For the text-containing cell, return its midpoint in (X, Y) coordinate format. 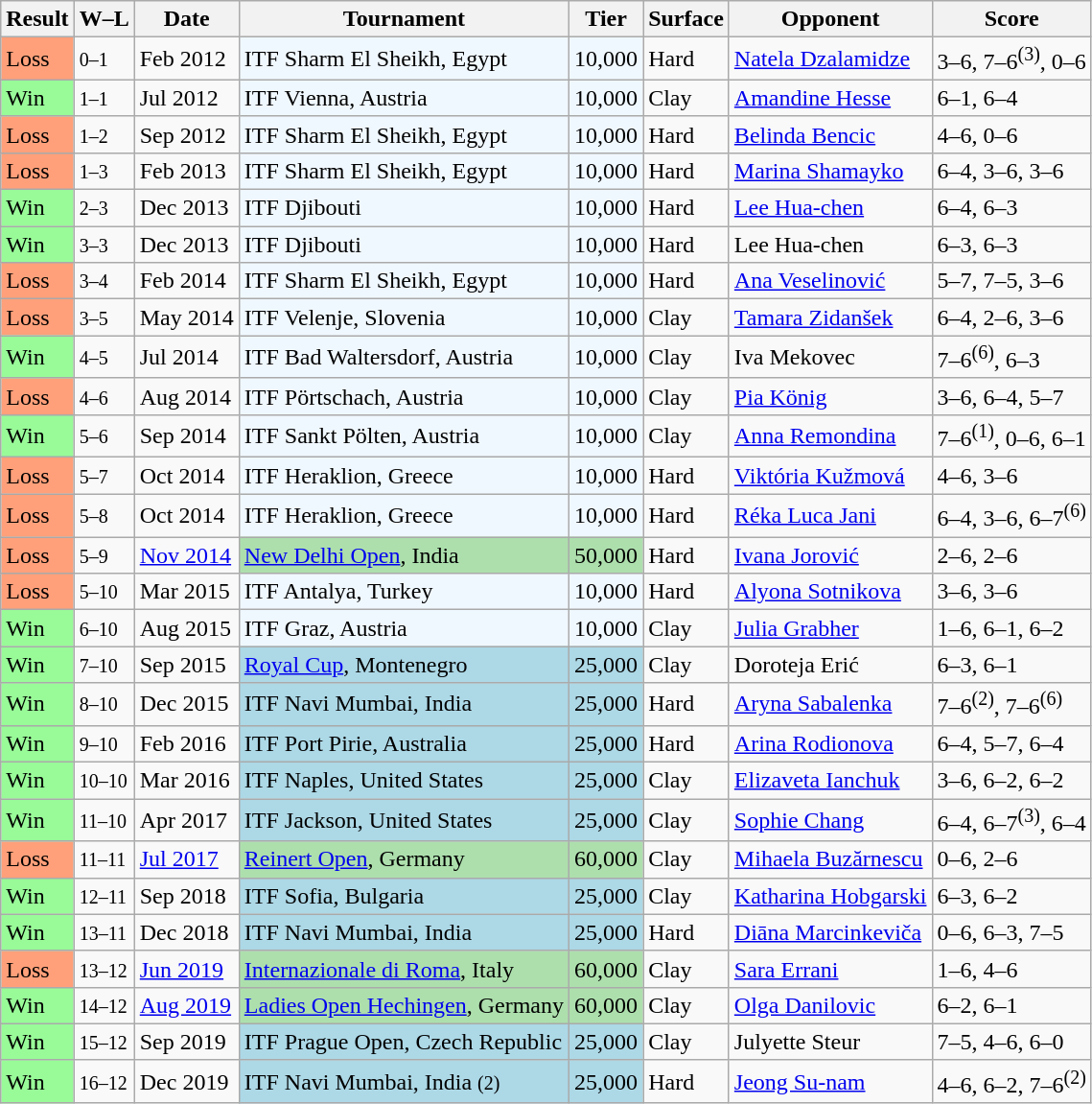
7–6(2), 7–6(6) (1011, 704)
Feb 2012 (186, 59)
ITF Prague Open, Czech Republic (404, 1042)
Apr 2017 (186, 821)
ITF Antalya, Turkey (404, 592)
Feb 2014 (186, 281)
Julia Grabher (830, 628)
Tamara Zidanšek (830, 317)
Reinert Open, Germany (404, 859)
Viktória Kužmová (830, 476)
Aryna Sabalenka (830, 704)
13–12 (104, 969)
Jun 2019 (186, 969)
Mihaela Buzărnescu (830, 859)
Sep 2015 (186, 665)
1–1 (104, 98)
9–10 (104, 743)
Royal Cup, Montenegro (404, 665)
ITF Port Pirie, Australia (404, 743)
Arina Rodionova (830, 743)
6–4, 3–6, 6–7(6) (1011, 516)
ITF Vienna, Austria (404, 98)
Amandine Hesse (830, 98)
Sep 2014 (186, 435)
Iva Mekovec (830, 357)
Réka Luca Jani (830, 516)
0–6, 6–3, 7–5 (1011, 932)
6–2, 6–1 (1011, 1005)
Katharina Hobgarski (830, 896)
Pia König (830, 396)
16–12 (104, 1082)
6–3, 6–2 (1011, 896)
Ivana Jorović (830, 555)
Jul 2017 (186, 859)
4–5 (104, 357)
50,000 (606, 555)
Elizaveta Ianchuk (830, 780)
5–7, 7–5, 3–6 (1011, 281)
3–6, 6–2, 6–2 (1011, 780)
Sep 2018 (186, 896)
7–6(1), 0–6, 6–1 (1011, 435)
1–6, 6–1, 6–2 (1011, 628)
Jul 2012 (186, 98)
Date (186, 19)
6–3, 6–3 (1011, 245)
ITF Jackson, United States (404, 821)
0–6, 2–6 (1011, 859)
Aug 2015 (186, 628)
ITF Naples, United States (404, 780)
May 2014 (186, 317)
ITF Pörtschach, Austria (404, 396)
4–6 (104, 396)
1–3 (104, 171)
ITF Bad Waltersdorf, Austria (404, 357)
6–4, 2–6, 3–6 (1011, 317)
10–10 (104, 780)
2–3 (104, 208)
ITF Sankt Pölten, Austria (404, 435)
Ana Veselinović (830, 281)
ITF Navi Mumbai, India (2) (404, 1082)
Diāna Marcinkeviča (830, 932)
11–11 (104, 859)
Marina Shamayko (830, 171)
5–8 (104, 516)
6–10 (104, 628)
6–4, 6–7(3), 6–4 (1011, 821)
Aug 2014 (186, 396)
New Delhi Open, India (404, 555)
Doroteja Erić (830, 665)
4–6, 3–6 (1011, 476)
Dec 2019 (186, 1082)
6–3, 6–1 (1011, 665)
3–6, 7–6(3), 0–6 (1011, 59)
0–1 (104, 59)
3–6, 3–6 (1011, 592)
ITF Graz, Austria (404, 628)
Internazionale di Roma, Italy (404, 969)
Natela Dzalamidze (830, 59)
Score (1011, 19)
Feb 2016 (186, 743)
ITF Velenje, Slovenia (404, 317)
4–6, 0–6 (1011, 134)
Aug 2019 (186, 1005)
Result (37, 19)
13–11 (104, 932)
Jul 2014 (186, 357)
1–2 (104, 134)
Anna Remondina (830, 435)
Mar 2016 (186, 780)
3–5 (104, 317)
6–4, 5–7, 6–4 (1011, 743)
Tier (606, 19)
Sara Errani (830, 969)
3–4 (104, 281)
Opponent (830, 19)
Ladies Open Hechingen, Germany (404, 1005)
12–11 (104, 896)
Surface (686, 19)
Mar 2015 (186, 592)
W–L (104, 19)
Sep 2012 (186, 134)
Belinda Bencic (830, 134)
11–10 (104, 821)
6–4, 6–3 (1011, 208)
6–1, 6–4 (1011, 98)
Alyona Sotnikova (830, 592)
5–10 (104, 592)
Jeong Su-nam (830, 1082)
15–12 (104, 1042)
5–6 (104, 435)
ITF Sofia, Bulgaria (404, 896)
7–10 (104, 665)
Feb 2013 (186, 171)
Sep 2019 (186, 1042)
3–6, 6–4, 5–7 (1011, 396)
Sophie Chang (830, 821)
Tournament (404, 19)
14–12 (104, 1005)
Dec 2015 (186, 704)
8–10 (104, 704)
3–3 (104, 245)
5–9 (104, 555)
Nov 2014 (186, 555)
1–6, 4–6 (1011, 969)
5–7 (104, 476)
4–6, 6–2, 7–6(2) (1011, 1082)
7–6(6), 6–3 (1011, 357)
6–4, 3–6, 3–6 (1011, 171)
Dec 2018 (186, 932)
Olga Danilovic (830, 1005)
7–5, 4–6, 6–0 (1011, 1042)
Julyette Steur (830, 1042)
2–6, 2–6 (1011, 555)
